Output the [x, y] coordinate of the center of the cell containing the given text.  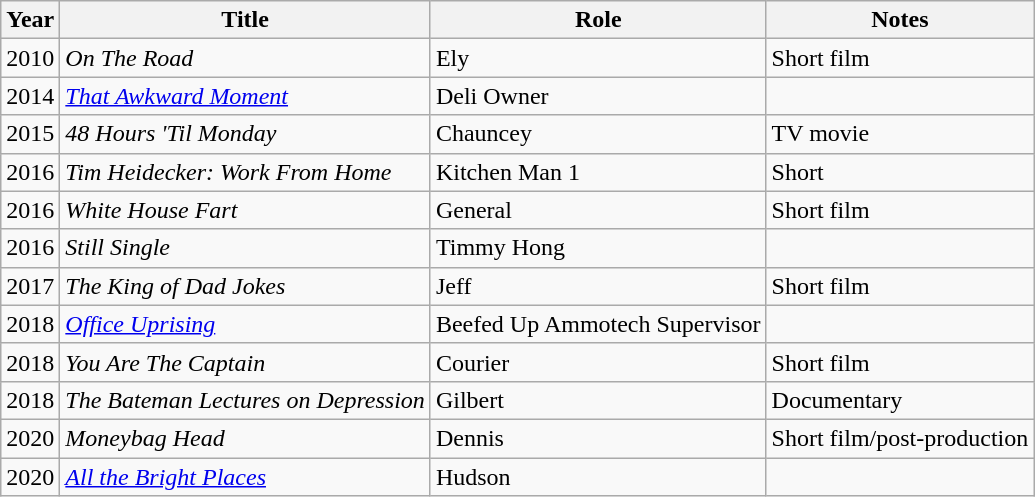
Timmy Hong [598, 248]
Chauncey [598, 134]
You Are The Captain [246, 362]
Documentary [900, 400]
48 Hours 'Til Monday [246, 134]
The King of Dad Jokes [246, 286]
Title [246, 20]
Beefed Up Ammotech Supervisor [598, 324]
Short film/post-production [900, 438]
Courier [598, 362]
2010 [30, 58]
Dennis [598, 438]
Kitchen Man 1 [598, 172]
Hudson [598, 477]
White House Fart [246, 210]
Short [900, 172]
Notes [900, 20]
The Bateman Lectures on Depression [246, 400]
TV movie [900, 134]
On The Road [246, 58]
Gilbert [598, 400]
Year [30, 20]
2014 [30, 96]
2017 [30, 286]
Still Single [246, 248]
Tim Heidecker: Work From Home [246, 172]
All the Bright Places [246, 477]
Moneybag Head [246, 438]
General [598, 210]
Jeff [598, 286]
That Awkward Moment [246, 96]
2015 [30, 134]
Deli Owner [598, 96]
Role [598, 20]
Office Uprising [246, 324]
Ely [598, 58]
